Output the [x, y] coordinate of the center of the cell containing the given text.  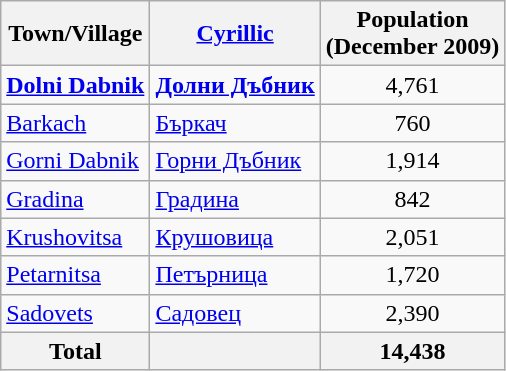
Бъркач [235, 123]
4,761 [412, 85]
Dolni Dabnik [76, 85]
Population(December 2009) [412, 34]
Total [76, 351]
Gorni Dabnik [76, 161]
Gradina [76, 199]
Петърница [235, 275]
Горни Дъбник [235, 161]
2,390 [412, 313]
Barkach [76, 123]
2,051 [412, 237]
Krushovitsa [76, 237]
14,438 [412, 351]
842 [412, 199]
Town/Village [76, 34]
1,720 [412, 275]
Cyrillic [235, 34]
Садовец [235, 313]
760 [412, 123]
Petarnitsa [76, 275]
Sadovets [76, 313]
Долни Дъбник [235, 85]
Градина [235, 199]
Крушовица [235, 237]
1,914 [412, 161]
